Identify which cell holds the provided text, then report its [x, y] central coordinate. 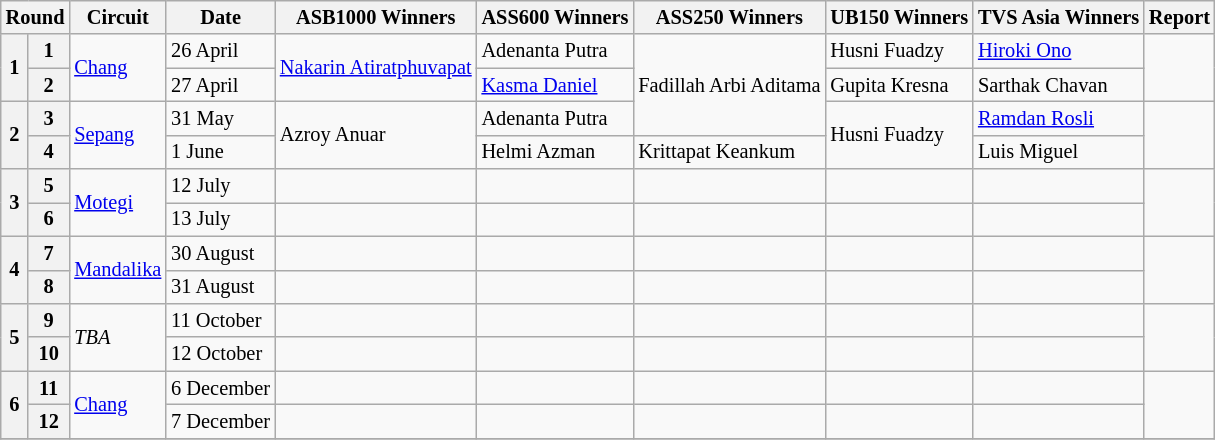
Ramdan Rosli [1058, 118]
Luis Miguel [1058, 152]
Sepang [118, 134]
9 [48, 320]
Gupita Kresna [899, 85]
Fadillah Arbi Aditama [729, 84]
Sarthak Chavan [1058, 85]
27 April [220, 85]
Motegi [118, 202]
Hiroki Ono [1058, 51]
Date [220, 17]
11 October [220, 320]
Kasma Daniel [556, 85]
7 December [220, 421]
ASS250 Winners [729, 17]
31 August [220, 287]
Report [1180, 17]
26 April [220, 51]
TBA [118, 336]
UB150 Winners [899, 17]
Mandalika [118, 270]
30 August [220, 253]
12 July [220, 186]
12 [48, 421]
1 June [220, 152]
Round [36, 17]
ASS600 Winners [556, 17]
7 [48, 253]
31 May [220, 118]
13 July [220, 219]
Krittapat Keankum [729, 152]
8 [48, 287]
6 December [220, 388]
Nakarin Atiratphuvapat [376, 68]
Circuit [118, 17]
ASB1000 Winners [376, 17]
12 October [220, 354]
Helmi Azman [556, 152]
Azroy Anuar [376, 134]
10 [48, 354]
TVS Asia Winners [1058, 17]
11 [48, 388]
